Capture the cell that displays the provided text and extract its (x, y) central coordinate. 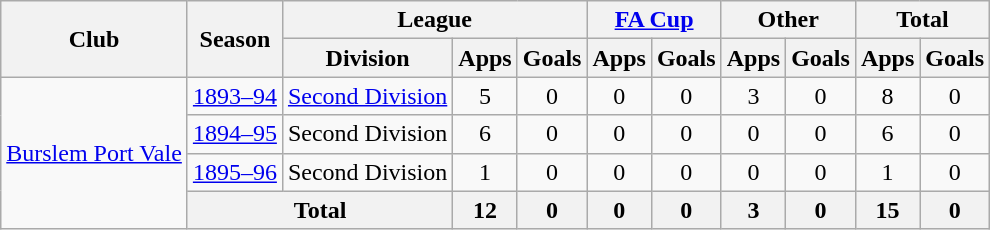
Burslem Port Vale (94, 153)
1894–95 (234, 134)
8 (887, 96)
12 (485, 210)
15 (887, 210)
1893–94 (234, 96)
1895–96 (234, 172)
League (434, 20)
Club (94, 39)
Other (788, 20)
Division (367, 58)
FA Cup (654, 20)
Season (234, 39)
5 (485, 96)
